Capture the cell that displays the provided text and extract its (X, Y) central coordinate. 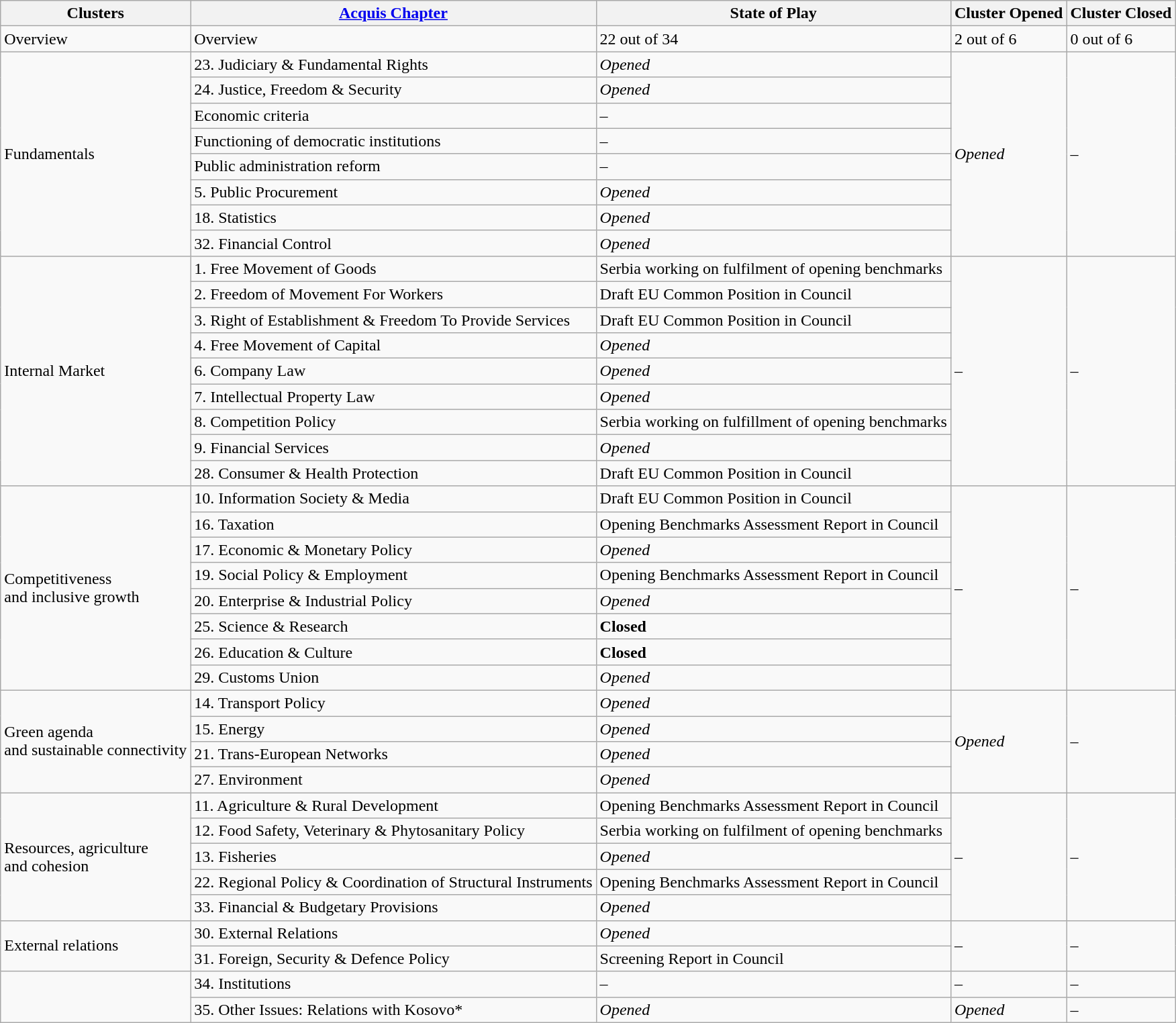
1. Free Movement of Goods (393, 269)
External relations (95, 946)
4. Free Movement of Capital (393, 346)
30. External Relations (393, 933)
Green agendaand sustainable connectivity (95, 741)
Cluster Closed (1121, 13)
14. Transport Policy (393, 703)
Cluster Opened (1008, 13)
23. Judiciary & Fundamental Rights (393, 64)
7. Intellectual Property Law (393, 397)
26. Education & Culture (393, 652)
9. Financial Services (393, 448)
20. Enterprise & Industrial Policy (393, 601)
18. Statistics (393, 217)
19. Social Policy & Employment (393, 575)
28. Consumer & Health Protection (393, 473)
8. Competition Policy (393, 422)
15. Energy (393, 728)
6. Company Law (393, 371)
Serbia working on fulfillment of opening benchmarks (773, 422)
11. Agriculture & Rural Development (393, 806)
27. Environment (393, 780)
2 out of 6 (1008, 39)
25. Science & Research (393, 626)
Competitivenessand inclusive growth (95, 588)
Economic criteria (393, 115)
5. Public Procurement (393, 192)
33. Financial & Budgetary Provisions (393, 908)
Public administration reform (393, 166)
State of Play (773, 13)
17. Economic & Monetary Policy (393, 550)
32. Financial Control (393, 243)
35. Other Issues: Relations with Kosovo* (393, 1010)
34. Institutions (393, 984)
Screening Report in Council (773, 959)
Resources, agricultureand cohesion (95, 857)
22 out of 34 (773, 39)
Acquis Chapter (393, 13)
21. Trans-European Networks (393, 754)
2. Freedom of Movement For Workers (393, 294)
Clusters (95, 13)
29. Customs Union (393, 677)
24. Justice, Freedom & Security (393, 90)
13. Fisheries (393, 857)
0 out of 6 (1121, 39)
Functioning of democratic institutions (393, 141)
10. Information Society & Media (393, 499)
12. Food Safety, Veterinary & Phytosanitary Policy (393, 831)
16. Taxation (393, 524)
22. Regional Policy & Coordination of Structural Instruments (393, 882)
31. Foreign, Security & Defence Policy (393, 959)
3. Right of Establishment & Freedom To Provide Services (393, 320)
Fundamentals (95, 154)
Internal Market (95, 371)
